Output the [x, y] coordinate of the center of the cell containing the given text.  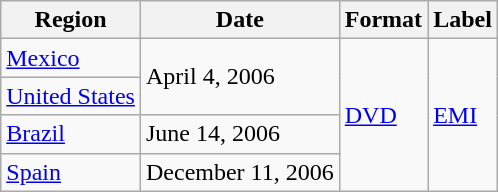
Mexico [71, 58]
April 4, 2006 [240, 77]
Format [383, 20]
June 14, 2006 [240, 134]
Label [463, 20]
December 11, 2006 [240, 172]
Spain [71, 172]
DVD [383, 115]
Date [240, 20]
United States [71, 96]
EMI [463, 115]
Brazil [71, 134]
Region [71, 20]
